Output the [X, Y] coordinate of the center of the cell containing the given text.  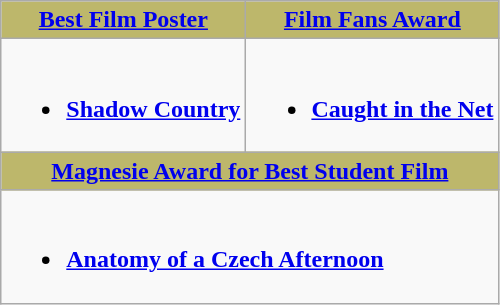
Anatomy of a Czech Afternoon [250, 246]
Magnesie Award for Best Student Film [250, 171]
Shadow Country [124, 96]
Film Fans Award [372, 20]
Caught in the Net [372, 96]
Best Film Poster [124, 20]
